For the text-containing cell, return its midpoint in (X, Y) coordinate format. 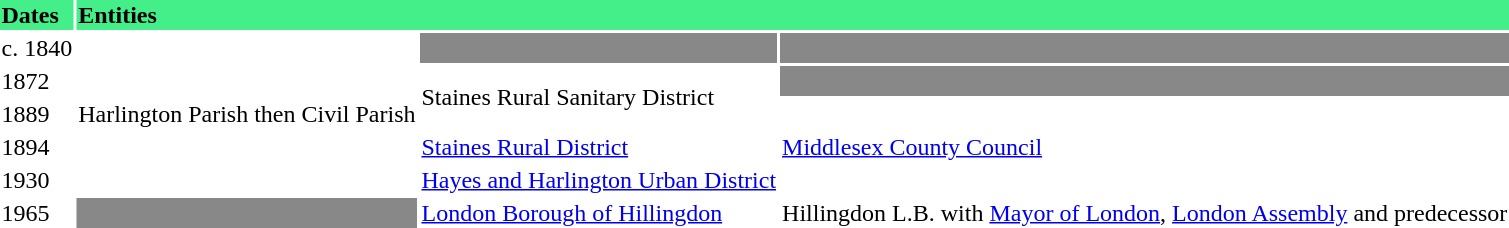
Staines Rural Sanitary District (599, 98)
Staines Rural District (599, 147)
Hillingdon L.B. with Mayor of London, London Assembly and predecessor (1145, 213)
Dates (37, 15)
1872 (37, 81)
1930 (37, 180)
1889 (37, 114)
1894 (37, 147)
1965 (37, 213)
Entities (793, 15)
Middlesex County Council (1145, 147)
Harlington Parish then Civil Parish (247, 114)
c. 1840 (37, 48)
Hayes and Harlington Urban District (599, 180)
London Borough of Hillingdon (599, 213)
